Pinpoint the cell where the given text exists, returning its (x, y) midpoint coordinate. 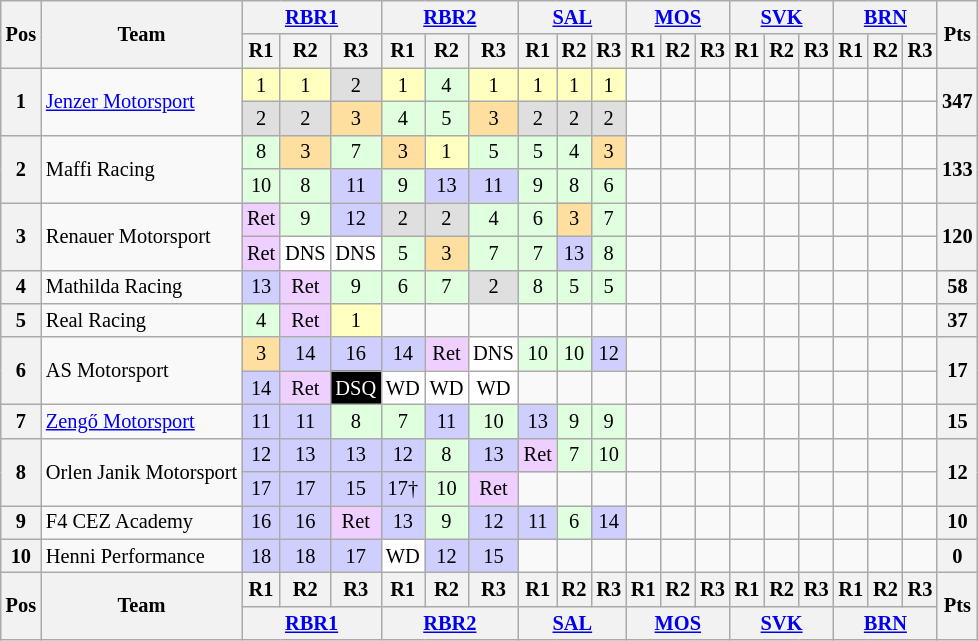
Mathilda Racing (142, 287)
120 (957, 236)
Renauer Motorsport (142, 236)
58 (957, 287)
37 (957, 320)
AS Motorsport (142, 370)
F4 CEZ Academy (142, 522)
Jenzer Motorsport (142, 102)
Zengő Motorsport (142, 421)
Henni Performance (142, 556)
0 (957, 556)
17† (403, 489)
Real Racing (142, 320)
133 (957, 168)
Maffi Racing (142, 168)
347 (957, 102)
DSQ (356, 388)
Orlen Janik Motorsport (142, 472)
